Pinpoint the cell where the given text exists, returning its [x, y] midpoint coordinate. 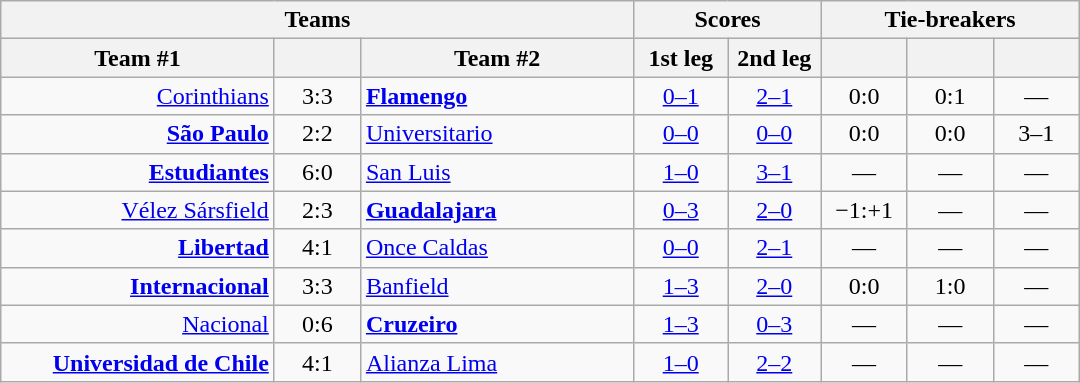
Guadalajara [497, 210]
Internacional [138, 286]
Flamengo [497, 96]
Tie-breakers [950, 20]
0:6 [317, 324]
−1:+1 [864, 210]
Vélez Sársfield [138, 210]
Banfield [497, 286]
Once Caldas [497, 248]
2nd leg [775, 58]
Team #2 [497, 58]
São Paulo [138, 134]
0–1 [681, 96]
Estudiantes [138, 172]
Teams [318, 20]
Scores [728, 20]
2:2 [317, 134]
2–2 [775, 362]
Universidad de Chile [138, 362]
1:0 [950, 286]
San Luis [497, 172]
Team #1 [138, 58]
Cruzeiro [497, 324]
1st leg [681, 58]
0:1 [950, 96]
2:3 [317, 210]
Nacional [138, 324]
6:0 [317, 172]
Universitario [497, 134]
Corinthians [138, 96]
Alianza Lima [497, 362]
Libertad [138, 248]
